For the text-containing cell, return its midpoint in (X, Y) coordinate format. 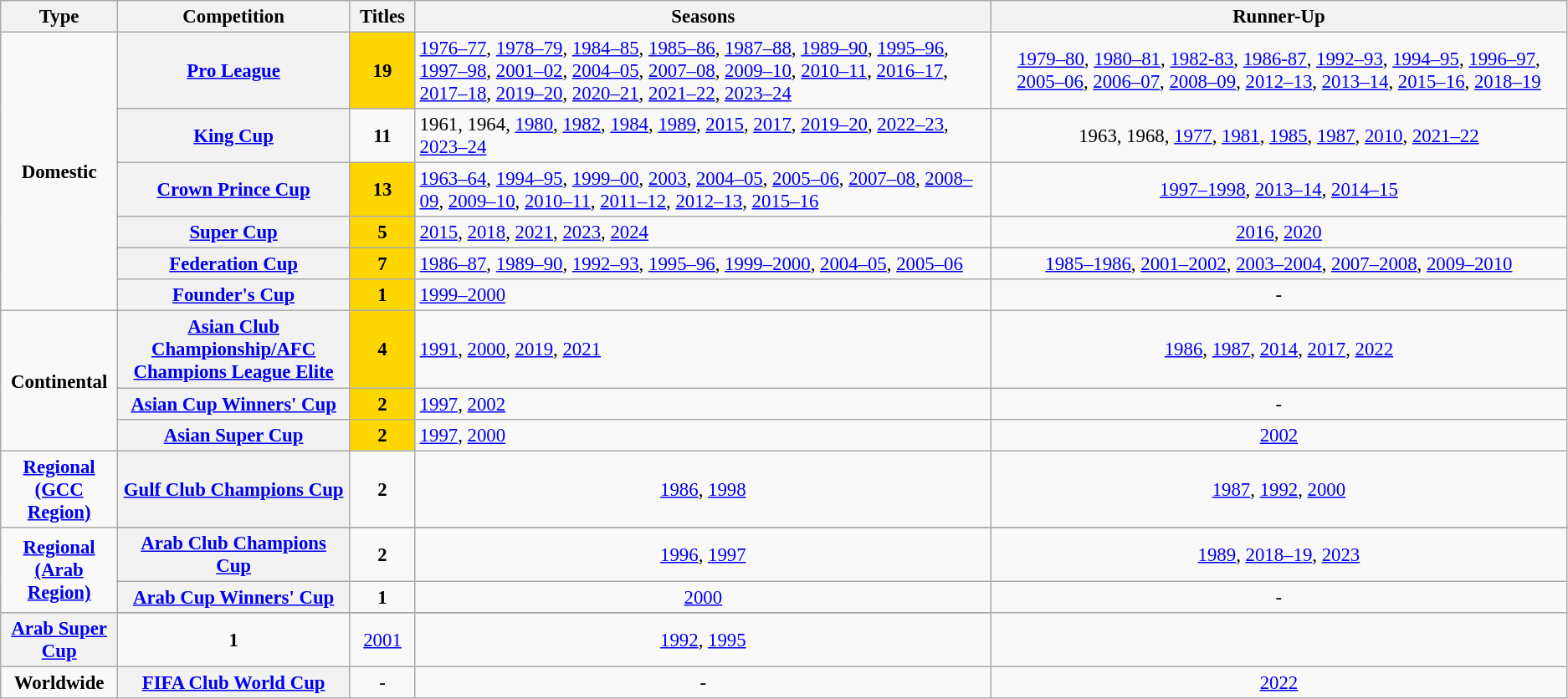
1992, 1995 (703, 640)
Domestic (59, 172)
1999–2000 (703, 295)
Arab Cup Winners' Cup (234, 597)
FIFA Club World Cup (234, 682)
Type (59, 17)
Crown Prince Cup (234, 191)
2022 (1278, 682)
Federation Cup (234, 264)
1989, 2018–19, 2023 (1278, 554)
13 (383, 191)
1986, 1987, 2014, 2017, 2022 (1278, 349)
2002 (1278, 435)
5 (383, 232)
1963–64, 1994–95, 1999–00, 2003, 2004–05, 2005–06, 2007–08, 2008–09, 2009–10, 2010–11, 2011–12, 2012–13, 2015–16 (703, 191)
1963, 1968, 1977, 1981, 1985, 1987, 2010, 2021–22 (1278, 135)
1979–80, 1980–81, 1982-83, 1986-87, 1992–93, 1994–95, 1996–97, 2005–06, 2006–07, 2008–09, 2012–13, 2013–14, 2015–16, 2018–19 (1278, 71)
King Cup (234, 135)
1985–1986, 2001–2002, 2003–2004, 2007–2008, 2009–2010 (1278, 264)
1997, 2000 (703, 435)
7 (383, 264)
4 (383, 349)
Pro League (234, 71)
Super Cup (234, 232)
Titles (383, 17)
Regional (GCC Region) (59, 489)
2015, 2018, 2021, 2023, 2024 (703, 232)
Gulf Club Champions Cup (234, 489)
1961, 1964, 1980, 1982, 1984, 1989, 2015, 2017, 2019–20, 2022–23, 2023–24 (703, 135)
19 (383, 71)
Asian Club Championship/AFC Champions League Elite (234, 349)
1996, 1997 (703, 554)
1991, 2000, 2019, 2021 (703, 349)
1987, 1992, 2000 (1278, 489)
Asian Cup Winners' Cup (234, 404)
11 (383, 135)
Arab Club Champions Cup (234, 554)
2001 (383, 640)
Arab Super Cup (59, 640)
1997–1998, 2013–14, 2014–15 (1278, 191)
Founder's Cup (234, 295)
1986, 1998 (703, 489)
2016, 2020 (1278, 232)
Worldwide (59, 682)
Asian Super Cup (234, 435)
Runner-Up (1278, 17)
1997, 2002 (703, 404)
Seasons (703, 17)
Continental (59, 381)
1986–87, 1989–90, 1992–93, 1995–96, 1999–2000, 2004–05, 2005–06 (703, 264)
Competition (234, 17)
2000 (703, 597)
Regional (Arab Region) (59, 569)
